Identify which cell holds the provided text, then report its (x, y) central coordinate. 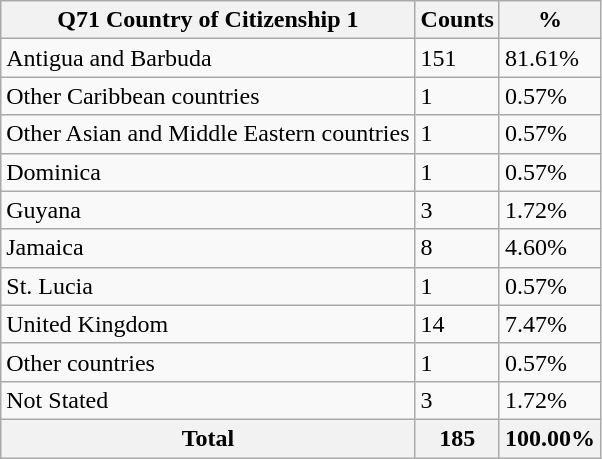
Antigua and Barbuda (208, 58)
185 (457, 438)
Dominica (208, 172)
Q71 Country of Citizenship 1 (208, 20)
Jamaica (208, 248)
81.61% (550, 58)
Total (208, 438)
151 (457, 58)
8 (457, 248)
St. Lucia (208, 286)
% (550, 20)
Counts (457, 20)
14 (457, 324)
Other Asian and Middle Eastern countries (208, 134)
Not Stated (208, 400)
United Kingdom (208, 324)
Guyana (208, 210)
7.47% (550, 324)
4.60% (550, 248)
100.00% (550, 438)
Other Caribbean countries (208, 96)
Other countries (208, 362)
